Return (X, Y) of the center of cell containing provided text 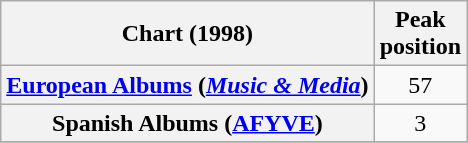
Spanish Albums (AFYVE) (188, 123)
3 (420, 123)
Peakposition (420, 34)
European Albums (Music & Media) (188, 85)
Chart (1998) (188, 34)
57 (420, 85)
